For the text-containing cell, return its midpoint in [x, y] coordinate format. 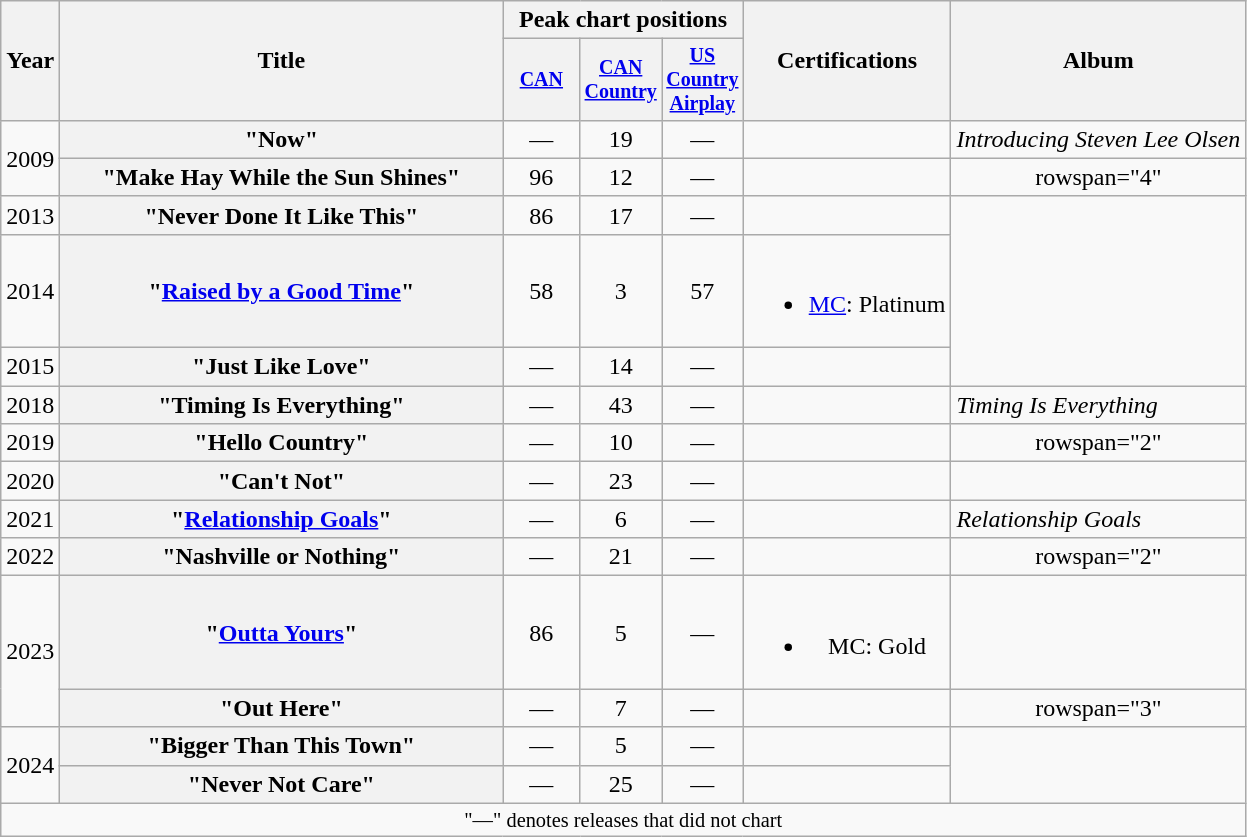
Peak chart positions [623, 20]
"Can't Not" [282, 481]
2013 [30, 215]
57 [703, 290]
"Never Not Care" [282, 784]
25 [621, 784]
19 [621, 139]
10 [621, 443]
Certifications [847, 61]
"Nashville or Nothing" [282, 557]
"Just Like Love" [282, 367]
Relationship Goals [1098, 519]
43 [621, 405]
2022 [30, 557]
2015 [30, 367]
rowspan="4" [1098, 177]
rowspan="3" [1098, 708]
2019 [30, 443]
6 [621, 519]
MC: Platinum [847, 290]
96 [542, 177]
23 [621, 481]
Introducing Steven Lee Olsen [1098, 139]
US Country Airplay [703, 80]
2018 [30, 405]
Album [1098, 61]
14 [621, 367]
"Raised by a Good Time" [282, 290]
58 [542, 290]
7 [621, 708]
Year [30, 61]
2023 [30, 652]
2021 [30, 519]
"Outta Yours" [282, 632]
CAN Country [621, 80]
2024 [30, 765]
Title [282, 61]
3 [621, 290]
"Now" [282, 139]
Timing Is Everything [1098, 405]
"Bigger Than This Town" [282, 746]
"Make Hay While the Sun Shines" [282, 177]
2020 [30, 481]
2009 [30, 158]
"Hello Country" [282, 443]
17 [621, 215]
2014 [30, 290]
CAN [542, 80]
12 [621, 177]
21 [621, 557]
"Out Here" [282, 708]
"—" denotes releases that did not chart [624, 820]
"Timing Is Everything" [282, 405]
"Relationship Goals" [282, 519]
MC: Gold [847, 632]
"Never Done It Like This" [282, 215]
